For the text-containing cell, return its midpoint in (x, y) coordinate format. 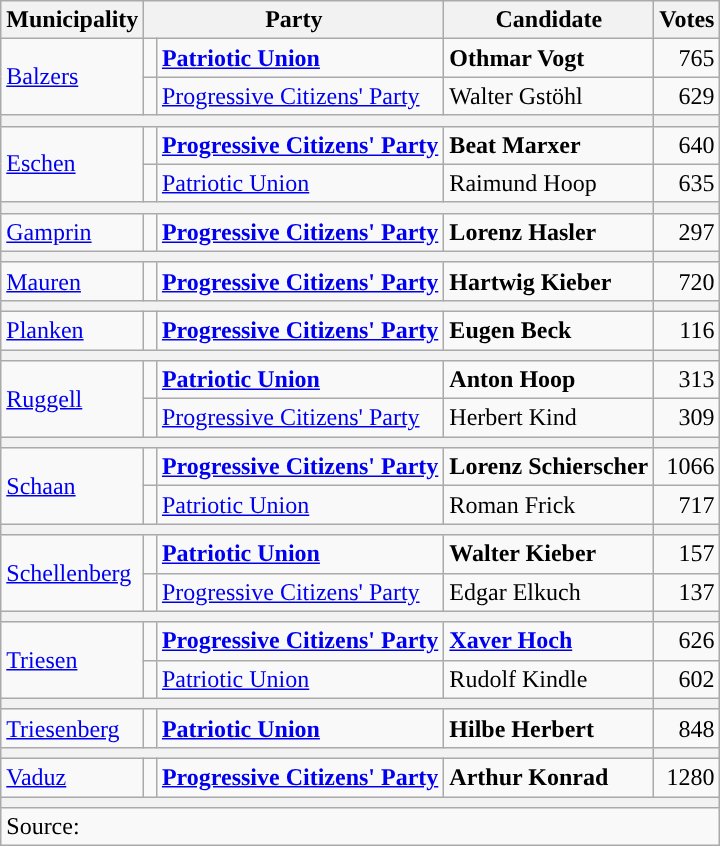
Arthur Konrad (549, 777)
Mauren (72, 281)
Anton Hoop (549, 380)
635 (687, 183)
Eschen (72, 164)
Planken (72, 330)
Ruggell (72, 399)
Balzers (72, 77)
Lorenz Hasler (549, 232)
Roman Frick (549, 505)
Candidate (549, 20)
297 (687, 232)
Municipality (72, 20)
Xaver Hoch (549, 641)
720 (687, 281)
765 (687, 58)
Hilbe Herbert (549, 728)
Source: (360, 827)
Vaduz (72, 777)
309 (687, 418)
313 (687, 380)
Othmar Vogt (549, 58)
Party (294, 20)
Hartwig Kieber (549, 281)
1066 (687, 467)
Rudolf Kindle (549, 679)
Schaan (72, 486)
Herbert Kind (549, 418)
717 (687, 505)
626 (687, 641)
Triesen (72, 660)
602 (687, 679)
116 (687, 330)
Gamprin (72, 232)
Walter Kieber (549, 554)
629 (687, 96)
Lorenz Schierscher (549, 467)
Raimund Hoop (549, 183)
1280 (687, 777)
Votes (687, 20)
137 (687, 592)
640 (687, 145)
Beat Marxer (549, 145)
848 (687, 728)
157 (687, 554)
Eugen Beck (549, 330)
Walter Gstöhl (549, 96)
Edgar Elkuch (549, 592)
Triesenberg (72, 728)
Schellenberg (72, 573)
